Detect which cell encompasses the target text, then output its (X, Y) center coordinate. 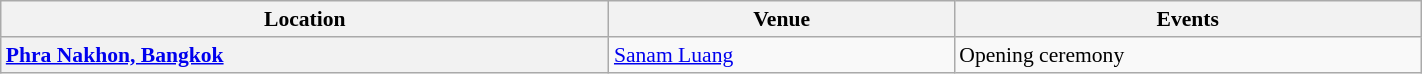
Events (1188, 19)
Opening ceremony (1188, 55)
Location (305, 19)
Phra Nakhon, Bangkok (305, 55)
Sanam Luang (782, 55)
Venue (782, 19)
